Determine the (x, y) coordinate at the center of the cell enclosing the given text.  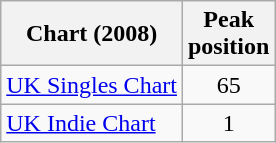
1 (228, 123)
UK Singles Chart (92, 85)
65 (228, 85)
UK Indie Chart (92, 123)
Chart (2008) (92, 34)
Peakposition (228, 34)
